For the text-containing cell, return its midpoint in [x, y] coordinate format. 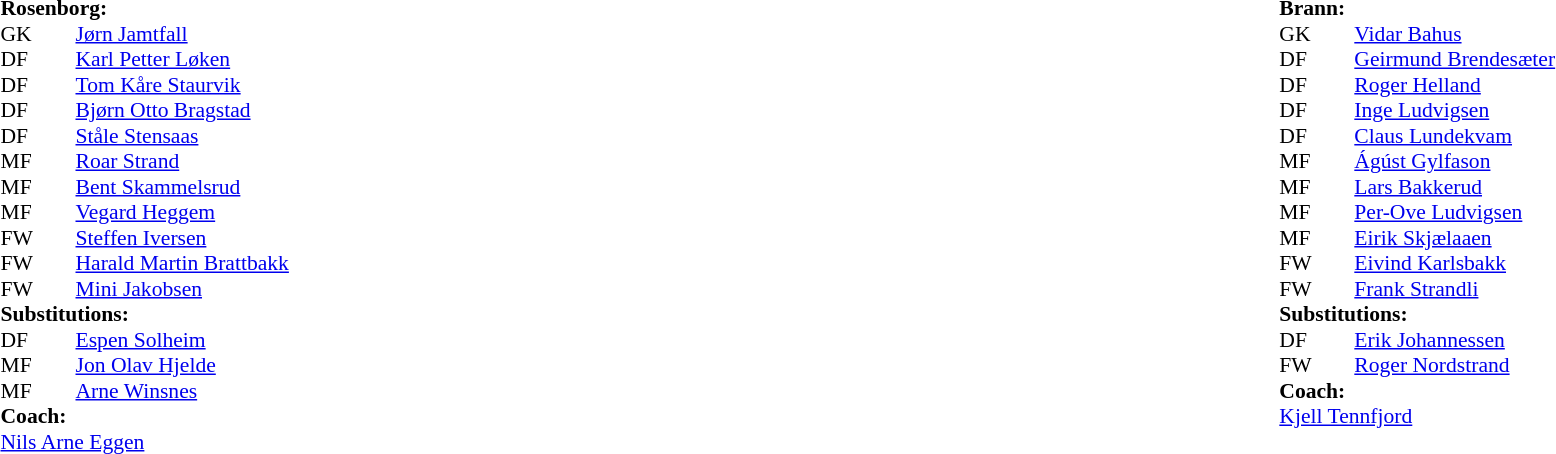
Tom Kåre Staurvik [182, 85]
Espen Solheim [182, 340]
Eivind Karlsbakk [1454, 263]
Frank Strandli [1454, 289]
Vidar Bahus [1454, 34]
Jørn Jamtfall [182, 34]
Steffen Iversen [182, 238]
Ágúst Gylfason [1454, 161]
Jon Olav Hjelde [182, 365]
Kjell Tennfjord [1417, 417]
Geirmund Brendesæter [1454, 59]
Ståle Stensaas [182, 136]
Erik Johannessen [1454, 340]
Mini Jakobsen [182, 289]
Bjørn Otto Bragstad [182, 111]
Arne Winsnes [182, 391]
Roger Nordstrand [1454, 365]
Claus Lundekvam [1454, 136]
Per-Ove Ludvigsen [1454, 213]
Roger Helland [1454, 85]
Eirik Skjælaaen [1454, 238]
Harald Martin Brattbakk [182, 263]
Roar Strand [182, 161]
Karl Petter Løken [182, 59]
Lars Bakkerud [1454, 187]
Inge Ludvigsen [1454, 111]
Vegard Heggem [182, 213]
Bent Skammelsrud [182, 187]
